Output the [x, y] coordinate of the center of the cell containing the given text.  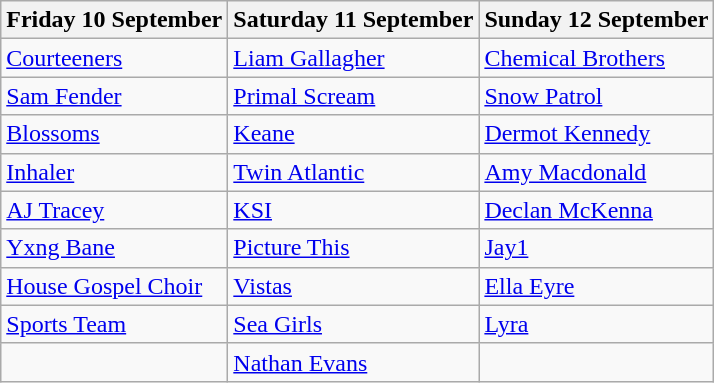
Snow Patrol [596, 96]
Jay1 [596, 248]
Sunday 12 September [596, 20]
Saturday 11 September [354, 20]
Keane [354, 134]
Chemical Brothers [596, 58]
House Gospel Choir [114, 286]
Liam Gallagher [354, 58]
Lyra [596, 324]
Declan McKenna [596, 210]
Primal Scream [354, 96]
Vistas [354, 286]
Sea Girls [354, 324]
Blossoms [114, 134]
Yxng Bane [114, 248]
Amy Macdonald [596, 172]
AJ Tracey [114, 210]
Sports Team [114, 324]
Courteeners [114, 58]
Ella Eyre [596, 286]
Dermot Kennedy [596, 134]
Nathan Evans [354, 362]
Twin Atlantic [354, 172]
Picture This [354, 248]
Inhaler [114, 172]
Friday 10 September [114, 20]
KSI [354, 210]
Sam Fender [114, 96]
